Extract the [X, Y] coordinate from the center of the cell holding the provided text.  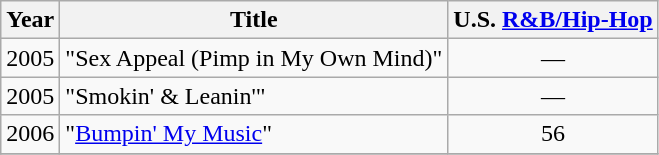
"Sex Appeal (Pimp in My Own Mind)" [254, 58]
2006 [30, 134]
56 [553, 134]
U.S. R&B/Hip-Hop [553, 20]
"Smokin' & Leanin'" [254, 96]
Year [30, 20]
Title [254, 20]
"Bumpin' My Music" [254, 134]
